From the cell containing the given text, extract its center point as [X, Y] coordinate. 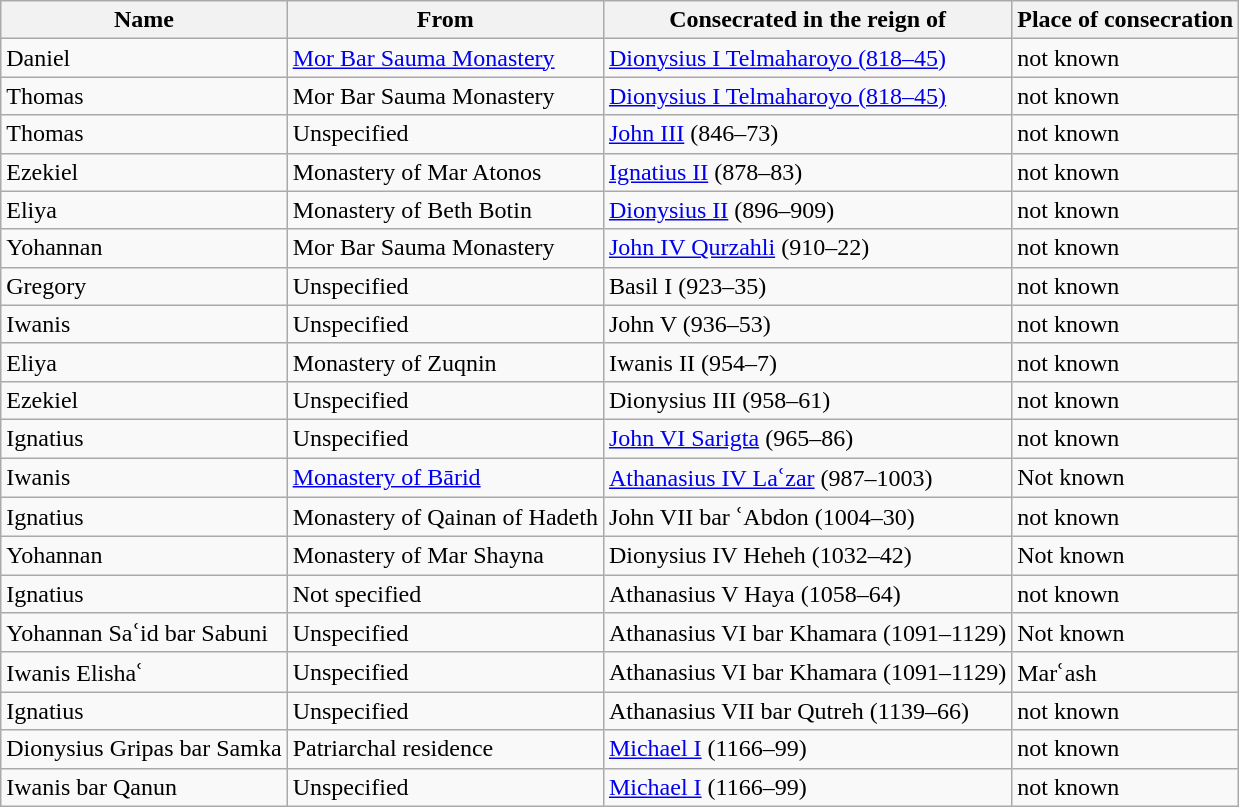
Dionysius II (896–909) [807, 210]
John IV Qurzahli (910–22) [807, 248]
Basil I (923–35) [807, 286]
From [445, 20]
John VII bar ʿAbdon (1004–30) [807, 517]
John VI Sarigta (965–86) [807, 438]
John V (936–53) [807, 324]
Athanasius VII bar Qutreh (1139–66) [807, 711]
Gregory [144, 286]
Dionysius III (958–61) [807, 400]
Yohannan Saʿid bar Sabuni [144, 633]
Dionysius IV Heheh (1032–42) [807, 556]
Iwanis II (954–7) [807, 362]
Place of consecration [1126, 20]
Name [144, 20]
Monastery of Bārid [445, 478]
Monastery of Beth Botin [445, 210]
Monastery of Mar Shayna [445, 556]
Ignatius II (878–83) [807, 172]
Not specified [445, 594]
Marʿash [1126, 672]
Daniel [144, 58]
Consecrated in the reign of [807, 20]
Patriarchal residence [445, 749]
Monastery of Qainan of Hadeth [445, 517]
Athanasius IV Laʿzar (987–1003) [807, 478]
Monastery of Zuqnin [445, 362]
Athanasius V Haya (1058–64) [807, 594]
John III (846–73) [807, 134]
Iwanis bar Qanun [144, 787]
Dionysius Gripas bar Samka [144, 749]
Monastery of Mar Atonos [445, 172]
Iwanis Elishaʿ [144, 672]
